Provide the (x, y) coordinate of the cell's center where the given text is located.  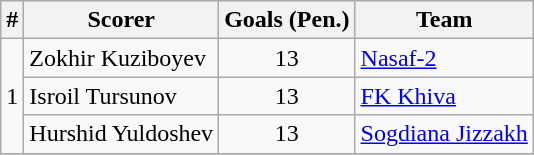
FK Khiva (444, 96)
Team (444, 20)
Goals (Pen.) (287, 20)
Isroil Tursunov (122, 96)
Nasaf-2 (444, 58)
Hurshid Yuldoshev (122, 134)
Zokhir Kuziboyev (122, 58)
# (12, 20)
Sogdiana Jizzakh (444, 134)
Scorer (122, 20)
1 (12, 96)
